Scan for the cell matching the given text and deliver its (X, Y) coordinate at center. 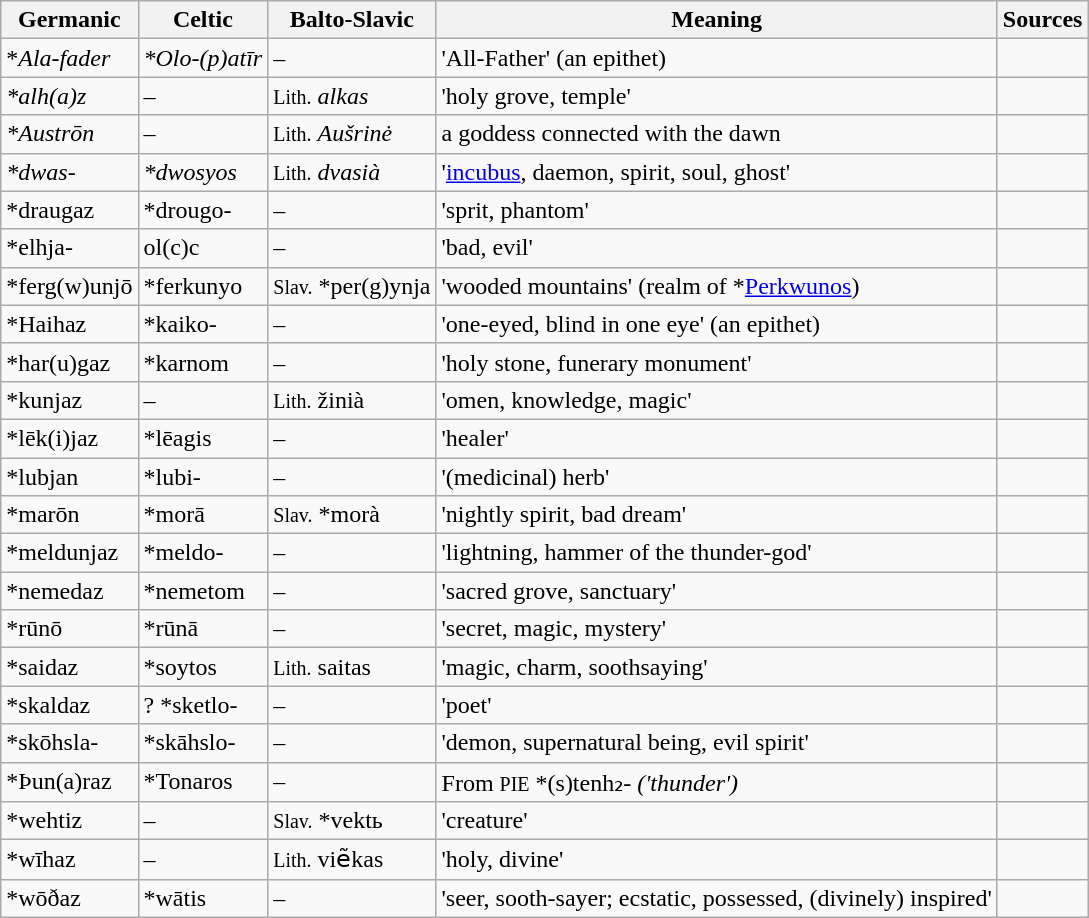
*Þun(a)raz (70, 782)
*har(u)gaz (70, 362)
? *sketlo- (203, 705)
*skāhslo- (203, 743)
*nemedaz (70, 591)
*meldo- (203, 553)
Germanic (70, 20)
'sacred grove, sanctuary' (716, 591)
Lith. alkas (352, 96)
Balto-Slavic (352, 20)
a goddess connected with the dawn (716, 134)
'one-eyed, blind in one eye' (an epithet) (716, 324)
'wooded mountains' (realm of *Perkwunos) (716, 286)
*lēk(i)jaz (70, 438)
'magic, charm, soothsaying' (716, 667)
*Olo-(p)atīr (203, 58)
*skaldaz (70, 705)
*wehtiz (70, 821)
*Ala-fader (70, 58)
*drougo- (203, 210)
*dwas- (70, 172)
'nightly spirit, bad dream' (716, 515)
'omen, knowledge, magic' (716, 400)
Lith. Aušrinė (352, 134)
'(medicinal) herb' (716, 477)
*karnom (203, 362)
*ferkunyo (203, 286)
Celtic (203, 20)
*morā (203, 515)
Lith. dvasià (352, 172)
'bad, evil' (716, 248)
'All-Father' (an epithet) (716, 58)
*Austrōn (70, 134)
'secret, magic, mystery' (716, 629)
Slav. *vektь (352, 821)
*elhja- (70, 248)
'seer, sooth-sayer; ecstatic, possessed, (divinely) inspired' (716, 898)
*wīhaz (70, 860)
*soytos (203, 667)
*rūnā (203, 629)
Slav. *per(g)ynja (352, 286)
'healer' (716, 438)
Lith. žinià (352, 400)
Slav. *morà (352, 515)
Meaning (716, 20)
Sources (1042, 20)
'holy grove, temple' (716, 96)
*draugaz (70, 210)
'demon, supernatural being, evil spirit' (716, 743)
*Haihaz (70, 324)
*saidaz (70, 667)
'creature' (716, 821)
'sprit, phantom' (716, 210)
*wātis (203, 898)
'poet' (716, 705)
*alh(a)z (70, 96)
*lubi- (203, 477)
Lith. saitas (352, 667)
*ferg(w)unjō (70, 286)
*Tonaros (203, 782)
*kunjaz (70, 400)
*meldunjaz (70, 553)
*lēagis (203, 438)
ol(c)c (203, 248)
*dwosyos (203, 172)
*wōðaz (70, 898)
*rūnō (70, 629)
'lightning, hammer of the thunder-god' (716, 553)
'incubus, daemon, spirit, soul, ghost' (716, 172)
'holy stone, funerary monument' (716, 362)
From PIE *(s)tenh₂- ('thunder') (716, 782)
*nemetom (203, 591)
*skōhsla- (70, 743)
'holy, divine' (716, 860)
*kaiko- (203, 324)
*marōn (70, 515)
Lith. viẽkas (352, 860)
*lubjan (70, 477)
